Locate the cell with the specified text and output its [x, y] center coordinate. 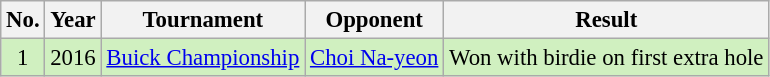
Choi Na-yeon [374, 58]
1 [23, 58]
Won with birdie on first extra hole [606, 58]
Opponent [374, 20]
Tournament [203, 20]
2016 [73, 58]
Result [606, 20]
Buick Championship [203, 58]
Year [73, 20]
No. [23, 20]
